Scan for the cell matching the given text and deliver its [X, Y] coordinate at center. 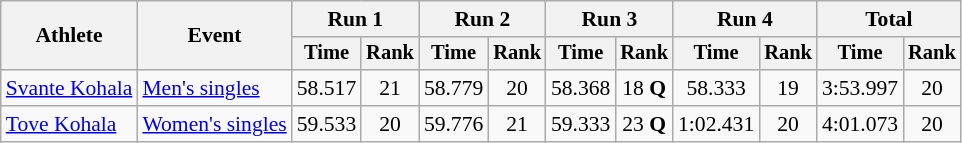
Svante Kohala [70, 88]
23 Q [644, 124]
58.779 [454, 88]
18 Q [644, 88]
Run 1 [356, 19]
Run 3 [610, 19]
58.333 [716, 88]
Women's singles [214, 124]
Total [889, 19]
1:02.431 [716, 124]
Tove Kohala [70, 124]
58.517 [326, 88]
59.333 [580, 124]
58.368 [580, 88]
Run 4 [745, 19]
Men's singles [214, 88]
4:01.073 [860, 124]
3:53.997 [860, 88]
59.533 [326, 124]
Event [214, 36]
Athlete [70, 36]
Run 2 [482, 19]
19 [788, 88]
59.776 [454, 124]
